Return (x, y) of the center of cell containing provided text 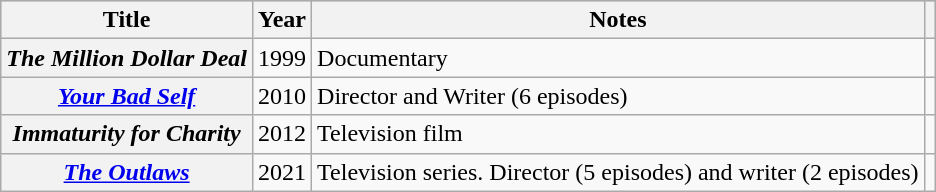
Notes (618, 20)
2021 (282, 172)
2012 (282, 134)
The Million Dollar Deal (127, 58)
Year (282, 20)
Television film (618, 134)
1999 (282, 58)
Your Bad Self (127, 96)
Title (127, 20)
The Outlaws (127, 172)
2010 (282, 96)
Director and Writer (6 episodes) (618, 96)
Documentary (618, 58)
Immaturity for Charity (127, 134)
Television series. Director (5 episodes) and writer (2 episodes) (618, 172)
